Scan for the cell matching the given text and deliver its (X, Y) coordinate at center. 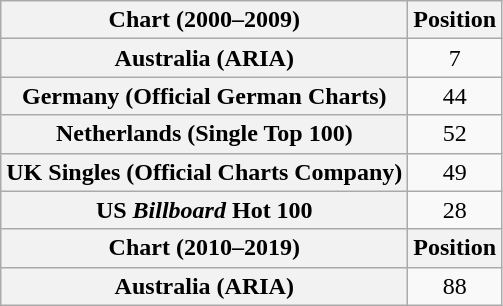
Chart (2000–2009) (204, 20)
Germany (Official German Charts) (204, 96)
28 (455, 210)
52 (455, 134)
UK Singles (Official Charts Company) (204, 172)
US Billboard Hot 100 (204, 210)
7 (455, 58)
44 (455, 96)
49 (455, 172)
88 (455, 286)
Chart (2010–2019) (204, 248)
Netherlands (Single Top 100) (204, 134)
